Locate the cell with the specified text and output its (x, y) center coordinate. 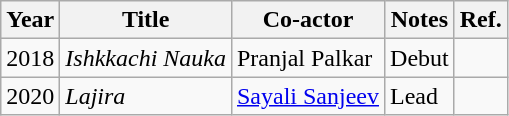
2020 (30, 96)
Ref. (480, 20)
Lead (420, 96)
Lajira (146, 96)
Co-actor (308, 20)
Year (30, 20)
Pranjal Palkar (308, 58)
Title (146, 20)
Sayali Sanjeev (308, 96)
Ishkkachi Nauka (146, 58)
Notes (420, 20)
Debut (420, 58)
2018 (30, 58)
